Pinpoint the cell where the given text exists, returning its [X, Y] midpoint coordinate. 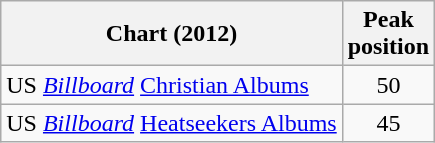
45 [388, 123]
50 [388, 85]
US Billboard Christian Albums [172, 85]
Chart (2012) [172, 34]
Peakposition [388, 34]
US Billboard Heatseekers Albums [172, 123]
